Locate the cell with the specified text and output its [X, Y] center coordinate. 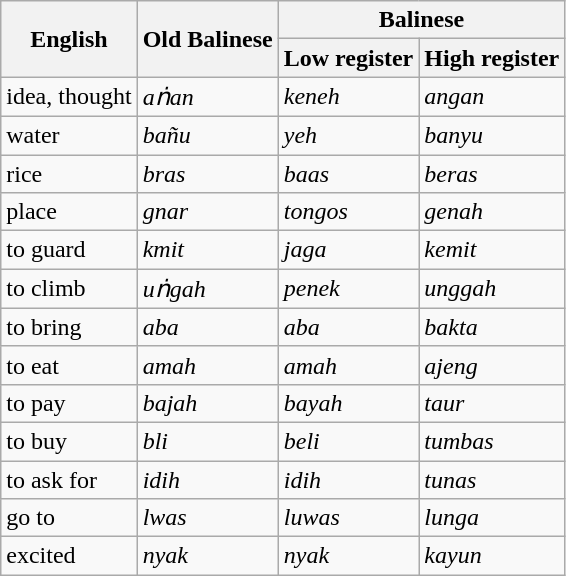
English [69, 39]
excited [69, 556]
to ask for [69, 479]
kayun [492, 556]
tongos [348, 212]
gnar [208, 212]
yeh [348, 135]
jaga [348, 250]
water [69, 135]
to bring [69, 327]
to pay [69, 403]
place [69, 212]
bañu [208, 135]
bli [208, 441]
taur [492, 403]
ajeng [492, 365]
genah [492, 212]
rice [69, 173]
aṅan [208, 97]
High register [492, 58]
keneh [348, 97]
lwas [208, 518]
Balinese [421, 20]
lunga [492, 518]
bajah [208, 403]
tunas [492, 479]
penek [348, 289]
to climb [69, 289]
idea, thought [69, 97]
to eat [69, 365]
to buy [69, 441]
kmit [208, 250]
Low register [348, 58]
baas [348, 173]
go to [69, 518]
tumbas [492, 441]
bakta [492, 327]
unggah [492, 289]
banyu [492, 135]
to guard [69, 250]
uṅgah [208, 289]
Old Balinese [208, 39]
bras [208, 173]
beli [348, 441]
luwas [348, 518]
bayah [348, 403]
kemit [492, 250]
beras [492, 173]
angan [492, 97]
